From the cell containing the given text, extract its center point as (x, y) coordinate. 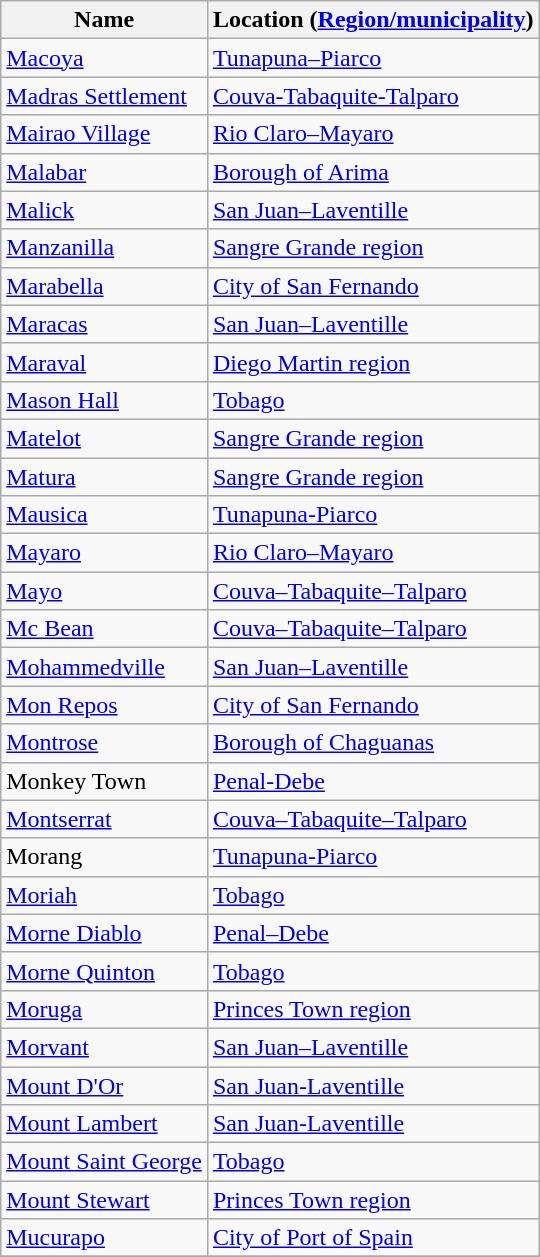
Borough of Arima (373, 172)
Mairao Village (104, 134)
Location (Region/municipality) (373, 20)
Tunapuna–Piarco (373, 58)
Mohammedville (104, 667)
Malick (104, 210)
Diego Martin region (373, 362)
Mason Hall (104, 400)
Montrose (104, 743)
Penal-Debe (373, 781)
Name (104, 20)
Morne Quinton (104, 971)
Mount Saint George (104, 1162)
Mayaro (104, 553)
Couva-Tabaquite-Talparo (373, 96)
Mon Repos (104, 705)
Moriah (104, 895)
Penal–Debe (373, 933)
Morvant (104, 1047)
Mount D'Or (104, 1085)
Marabella (104, 286)
Maracas (104, 324)
Mount Lambert (104, 1124)
Mausica (104, 515)
Macoya (104, 58)
Moruga (104, 1009)
Madras Settlement (104, 96)
Matura (104, 477)
Morne Diablo (104, 933)
Morang (104, 857)
Borough of Chaguanas (373, 743)
Maraval (104, 362)
Matelot (104, 438)
Mc Bean (104, 629)
City of Port of Spain (373, 1238)
Mucurapo (104, 1238)
Manzanilla (104, 248)
Malabar (104, 172)
Mount Stewart (104, 1200)
Mayo (104, 591)
Montserrat (104, 819)
Monkey Town (104, 781)
